Return [x, y] of the center of cell containing provided text 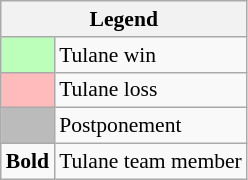
Tulane win [150, 55]
Tulane loss [150, 90]
Tulane team member [150, 162]
Legend [124, 19]
Postponement [150, 126]
Bold [28, 162]
